Search for the cell housing the specified text and yield its [x, y] center coordinate. 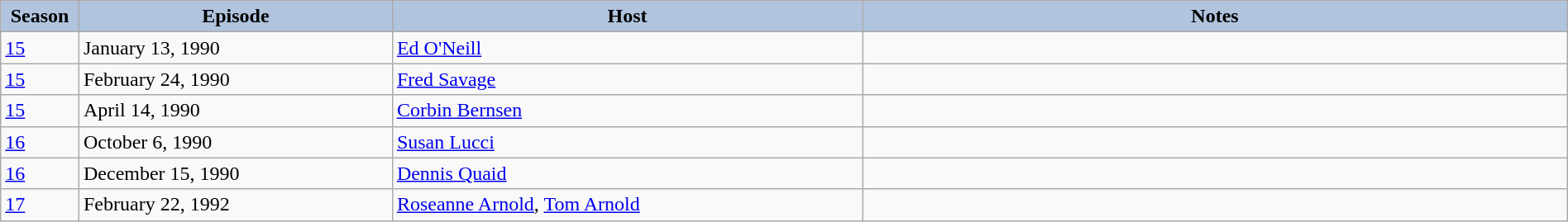
Host [627, 17]
Ed O'Neill [627, 48]
February 24, 1990 [235, 79]
Episode [235, 17]
Roseanne Arnold, Tom Arnold [627, 205]
Fred Savage [627, 79]
Susan Lucci [627, 142]
17 [40, 205]
Corbin Bernsen [627, 111]
Dennis Quaid [627, 173]
December 15, 1990 [235, 173]
April 14, 1990 [235, 111]
Notes [1216, 17]
January 13, 1990 [235, 48]
October 6, 1990 [235, 142]
February 22, 1992 [235, 205]
Season [40, 17]
